Scan for the cell matching the given text and deliver its [X, Y] coordinate at center. 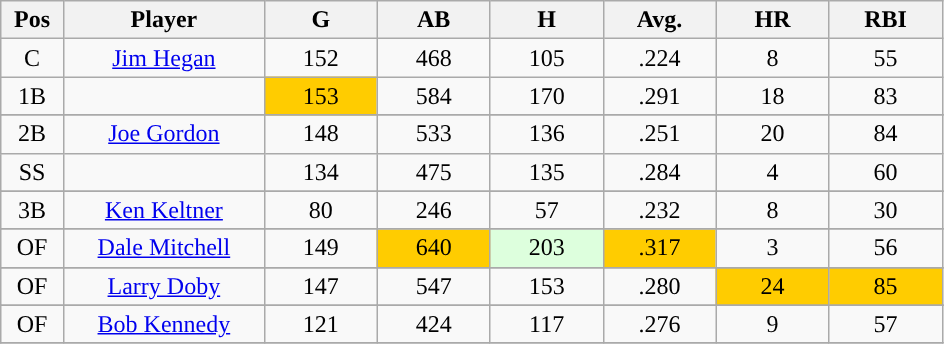
30 [886, 210]
H [546, 20]
203 [546, 248]
121 [320, 324]
.232 [660, 210]
Joe Gordon [164, 134]
105 [546, 58]
Ken Keltner [164, 210]
584 [434, 96]
170 [546, 96]
Pos [32, 20]
152 [320, 58]
C [32, 58]
RBI [886, 20]
.317 [660, 248]
85 [886, 286]
3 [772, 248]
.280 [660, 286]
424 [434, 324]
640 [434, 248]
Jim Hegan [164, 58]
117 [546, 324]
136 [546, 134]
475 [434, 172]
80 [320, 210]
84 [886, 134]
55 [886, 58]
547 [434, 286]
134 [320, 172]
56 [886, 248]
246 [434, 210]
.291 [660, 96]
147 [320, 286]
18 [772, 96]
148 [320, 134]
468 [434, 58]
533 [434, 134]
.251 [660, 134]
Player [164, 20]
149 [320, 248]
HR [772, 20]
G [320, 20]
Larry Doby [164, 286]
83 [886, 96]
1B [32, 96]
2B [32, 134]
3B [32, 210]
Avg. [660, 20]
20 [772, 134]
SS [32, 172]
.276 [660, 324]
Bob Kennedy [164, 324]
24 [772, 286]
60 [886, 172]
.284 [660, 172]
AB [434, 20]
9 [772, 324]
.224 [660, 58]
135 [546, 172]
4 [772, 172]
Dale Mitchell [164, 248]
